Return the (X, Y) coordinate for the center point of the cell that contains the specified text.  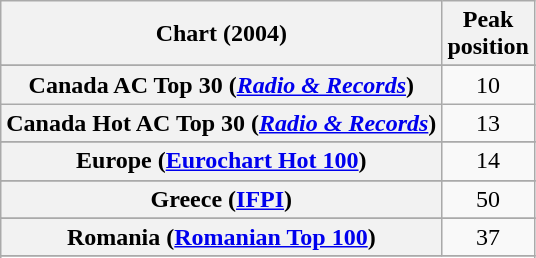
Europe (Eurochart Hot 100) (222, 161)
50 (488, 199)
10 (488, 85)
Romania (Romanian Top 100) (222, 237)
Chart (2004) (222, 34)
37 (488, 237)
13 (488, 123)
Canada AC Top 30 (Radio & Records) (222, 85)
Peakposition (488, 34)
Canada Hot AC Top 30 (Radio & Records) (222, 123)
Greece (IFPI) (222, 199)
14 (488, 161)
